Return the [X, Y] coordinate for the center point of the cell that contains the specified text.  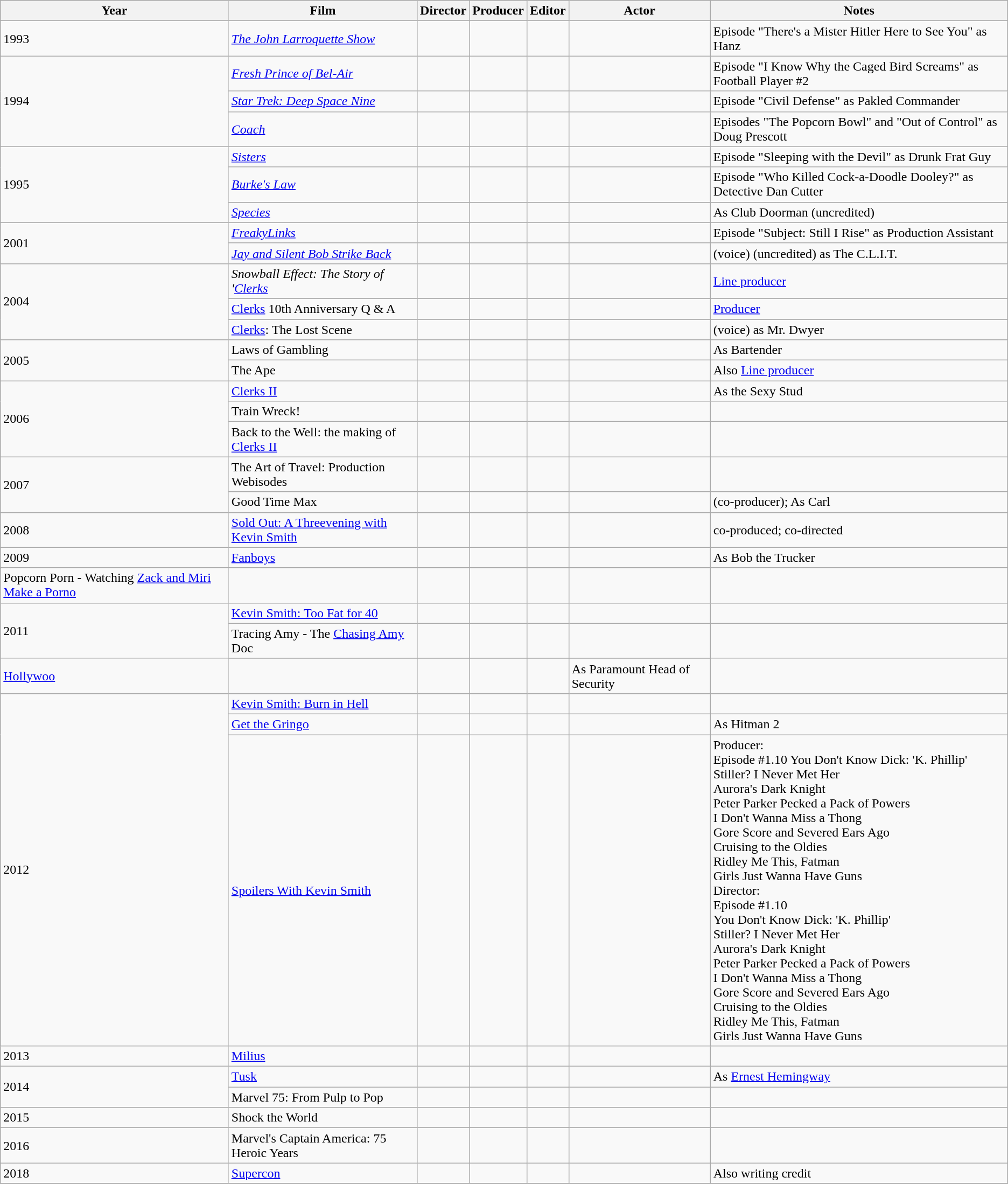
2014 [115, 1087]
Star Trek: Deep Space Nine [323, 101]
Line producer [859, 281]
2008 [115, 530]
Back to the Well: the making of Clerks II [323, 440]
2001 [115, 243]
Tusk [323, 1077]
Clerks: The Lost Scene [323, 329]
Kevin Smith: Too Fat for 40 [323, 613]
Also Line producer [859, 371]
Episode "Who Killed Cock-a-Doodle Dooley?" as Detective Dan Cutter [859, 184]
Shock the World [323, 1118]
Episode "There's a Mister Hitler Here to See You" as Hanz [859, 39]
Milius [323, 1056]
co-produced; co-directed [859, 530]
Burke's Law [323, 184]
Spoilers With Kevin Smith [323, 890]
Episode "Subject: Still I Rise" as Production Assistant [859, 233]
2005 [115, 360]
Marvel 75: From Pulp to Pop [323, 1097]
Film [323, 11]
Fanboys [323, 558]
As Hitman 2 [859, 724]
The Ape [323, 371]
Tracing Amy - The Chasing Amy Doc [323, 641]
Jay and Silent Bob Strike Back [323, 253]
The Art of Travel: Production Webisodes [323, 474]
2004 [115, 302]
As Bartender [859, 350]
Good Time Max [323, 502]
1993 [115, 39]
2011 [115, 630]
2007 [115, 485]
2016 [115, 1145]
Laws of Gambling [323, 350]
(co-producer); As Carl [859, 502]
(voice) (uncredited) as The C.L.I.T. [859, 253]
Species [323, 212]
Train Wreck! [323, 412]
Episode "I Know Why the Caged Bird Screams" as Football Player #2 [859, 73]
2009 [115, 558]
Notes [859, 11]
The John Larroquette Show [323, 39]
As the Sexy Stud [859, 391]
Episodes "The Popcorn Bowl" and "Out of Control" as Doug Prescott [859, 129]
As Ernest Hemingway [859, 1077]
As Paramount Head of Security [640, 675]
Fresh Prince of Bel-Air [323, 73]
2013 [115, 1056]
Clerks II [323, 391]
Year [115, 11]
1995 [115, 184]
2006 [115, 419]
2012 [115, 869]
Get the Gringo [323, 724]
Marvel's Captain America: 75 Heroic Years [323, 1145]
Popcorn Porn - Watching Zack and Miri Make a Porno [115, 585]
Sisters [323, 157]
Coach [323, 129]
(voice) as Mr. Dwyer [859, 329]
Hollywoo [115, 675]
Sold Out: A Threevening with Kevin Smith [323, 530]
Actor [640, 11]
Snowball Effect: The Story of 'Clerks [323, 281]
Kevin Smith: Burn in Hell [323, 704]
Supercon [323, 1173]
Episode "Sleeping with the Devil" as Drunk Frat Guy [859, 157]
Editor [548, 11]
Director [444, 11]
2018 [115, 1173]
Clerks 10th Anniversary Q & A [323, 309]
2015 [115, 1118]
Episode "Civil Defense" as Pakled Commander [859, 101]
FreakyLinks [323, 233]
As Bob the Trucker [859, 558]
Also writing credit [859, 1173]
1994 [115, 101]
As Club Doorman (uncredited) [859, 212]
